For the text-containing cell, return its midpoint in (X, Y) coordinate format. 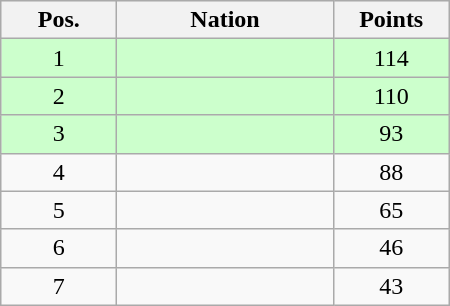
7 (59, 286)
65 (391, 210)
Pos. (59, 20)
93 (391, 134)
Points (391, 20)
3 (59, 134)
110 (391, 96)
1 (59, 58)
2 (59, 96)
4 (59, 172)
114 (391, 58)
46 (391, 248)
88 (391, 172)
5 (59, 210)
43 (391, 286)
6 (59, 248)
Nation (225, 20)
